For the text-containing cell, return its midpoint in [X, Y] coordinate format. 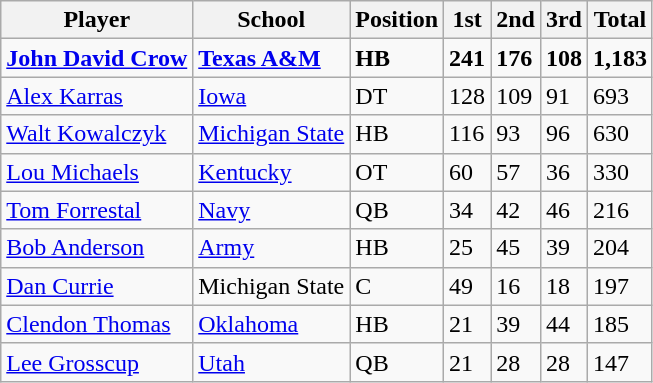
57 [516, 172]
Utah [272, 362]
330 [620, 172]
Navy [272, 210]
Oklahoma [272, 324]
C [397, 286]
116 [468, 134]
Position [397, 20]
96 [564, 134]
49 [468, 286]
Walt Kowalczyk [97, 134]
3rd [564, 20]
36 [564, 172]
109 [516, 96]
John David Crow [97, 58]
2nd [516, 20]
1st [468, 20]
630 [620, 134]
91 [564, 96]
Lou Michaels [97, 172]
Alex Karras [97, 96]
Lee Grosscup [97, 362]
60 [468, 172]
Dan Currie [97, 286]
176 [516, 58]
108 [564, 58]
Player [97, 20]
16 [516, 286]
128 [468, 96]
Bob Anderson [97, 248]
Total [620, 20]
46 [564, 210]
Texas A&M [272, 58]
241 [468, 58]
Army [272, 248]
185 [620, 324]
18 [564, 286]
Iowa [272, 96]
197 [620, 286]
OT [397, 172]
93 [516, 134]
Clendon Thomas [97, 324]
204 [620, 248]
25 [468, 248]
DT [397, 96]
216 [620, 210]
34 [468, 210]
45 [516, 248]
School [272, 20]
693 [620, 96]
44 [564, 324]
147 [620, 362]
1,183 [620, 58]
Kentucky [272, 172]
Tom Forrestal [97, 210]
42 [516, 210]
